Identify which cell holds the provided text, then report its (X, Y) central coordinate. 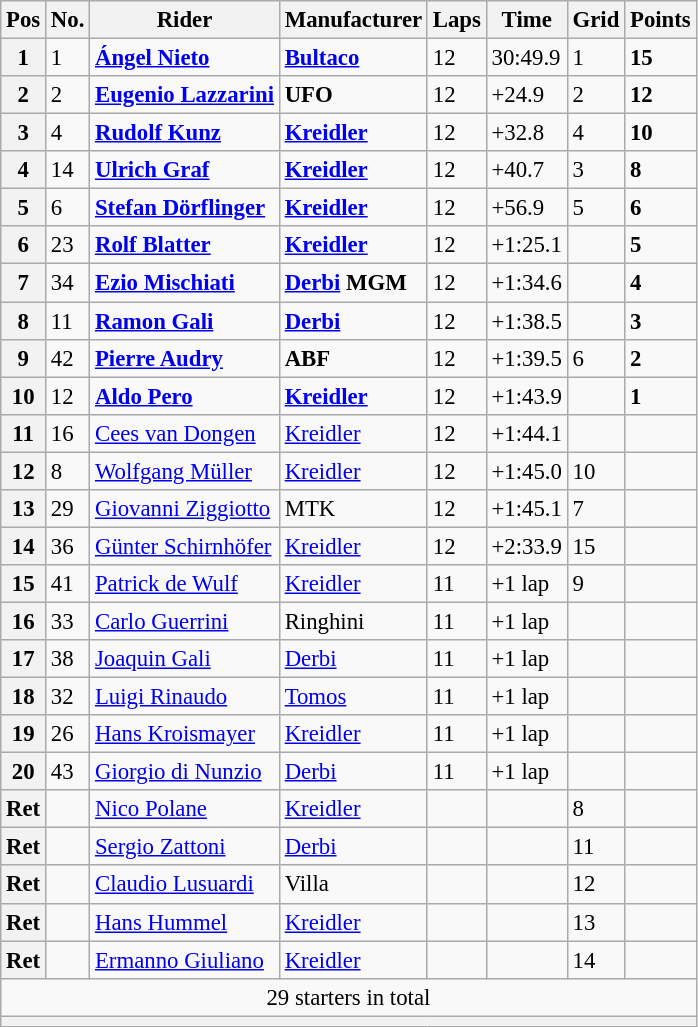
Carlo Guerrini (185, 621)
Tomos (353, 697)
+1:38.5 (526, 321)
+24.9 (526, 95)
38 (68, 659)
+1:25.1 (526, 245)
+1:34.6 (526, 283)
Rudolf Kunz (185, 133)
Derbi MGM (353, 283)
34 (68, 283)
+1:43.9 (526, 396)
26 (68, 734)
32 (68, 697)
Pierre Audry (185, 358)
Patrick de Wulf (185, 584)
Laps (456, 20)
33 (68, 621)
+1:39.5 (526, 358)
20 (24, 772)
17 (24, 659)
Nico Polane (185, 809)
Stefan Dörflinger (185, 208)
Wolfgang Müller (185, 471)
Time (526, 20)
MTK (353, 509)
Ángel Nieto (185, 58)
Points (660, 20)
29 (68, 509)
ABF (353, 358)
+1:45.1 (526, 509)
19 (24, 734)
Ezio Mischiati (185, 283)
36 (68, 546)
+1:44.1 (526, 433)
Aldo Pero (185, 396)
Hans Hummel (185, 922)
Manufacturer (353, 20)
Grid (596, 20)
Giovanni Ziggiotto (185, 509)
Claudio Lusuardi (185, 885)
+32.8 (526, 133)
Cees van Dongen (185, 433)
41 (68, 584)
+2:33.9 (526, 546)
No. (68, 20)
Ermanno Giuliano (185, 960)
Günter Schirnhöfer (185, 546)
30:49.9 (526, 58)
Pos (24, 20)
Ramon Gali (185, 321)
Eugenio Lazzarini (185, 95)
Luigi Rinaudo (185, 697)
Giorgio di Nunzio (185, 772)
+56.9 (526, 208)
23 (68, 245)
+40.7 (526, 170)
Rolf Blatter (185, 245)
Hans Kroismayer (185, 734)
UFO (353, 95)
Ulrich Graf (185, 170)
Bultaco (353, 58)
+1:45.0 (526, 471)
18 (24, 697)
42 (68, 358)
43 (68, 772)
Rider (185, 20)
Ringhini (353, 621)
Joaquin Gali (185, 659)
Sergio Zattoni (185, 847)
29 starters in total (348, 997)
Villa (353, 885)
